Search for the cell housing the specified text and yield its (x, y) center coordinate. 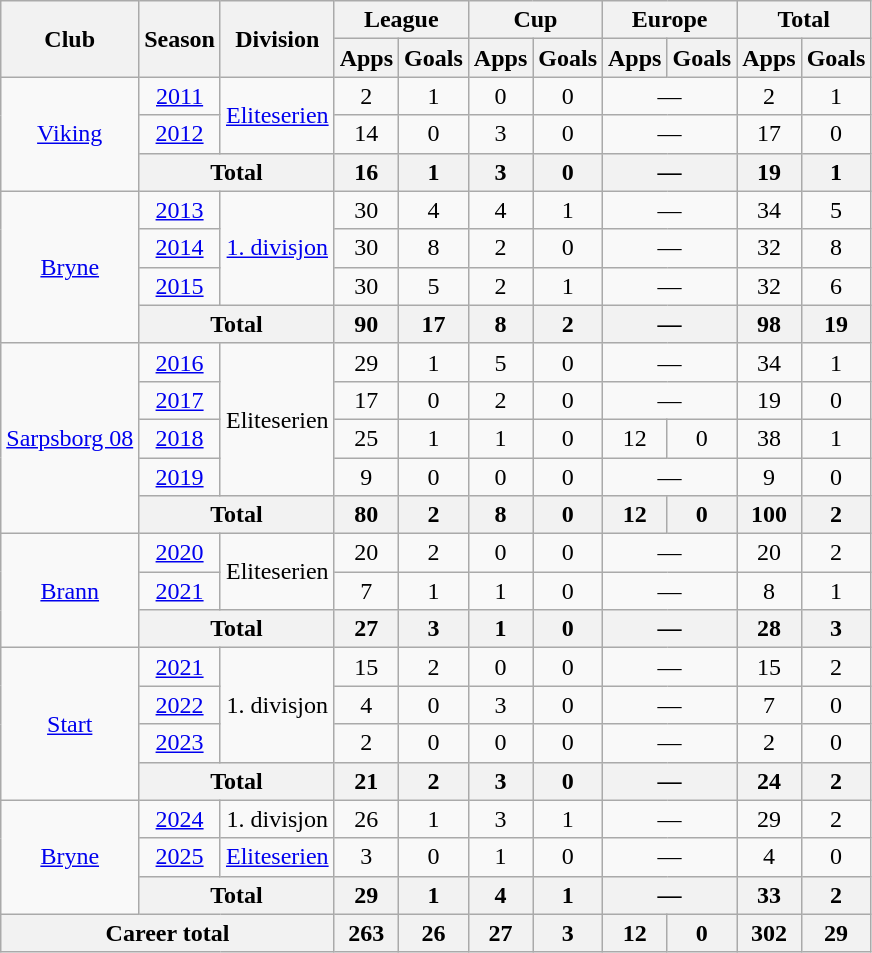
2012 (180, 134)
14 (366, 134)
2013 (180, 210)
Sarpsborg 08 (70, 438)
98 (769, 324)
2024 (180, 819)
2023 (180, 743)
6 (836, 286)
League (401, 20)
24 (769, 781)
Europe (670, 20)
Season (180, 39)
2025 (180, 857)
Start (70, 724)
25 (366, 438)
2020 (180, 553)
Brann (70, 591)
2016 (180, 362)
Cup (535, 20)
90 (366, 324)
2019 (180, 477)
2014 (180, 248)
80 (366, 515)
2015 (180, 286)
Division (277, 39)
21 (366, 781)
2011 (180, 96)
263 (366, 933)
2017 (180, 400)
16 (366, 172)
100 (769, 515)
Viking (70, 134)
38 (769, 438)
2022 (180, 705)
Career total (168, 933)
33 (769, 895)
2018 (180, 438)
28 (769, 629)
302 (769, 933)
Club (70, 39)
